Return (X, Y) of the center of cell containing provided text 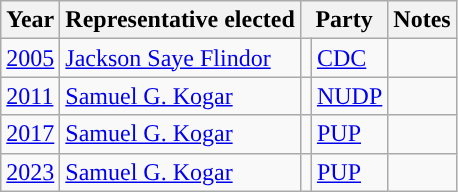
Jackson Saye Flindor (180, 58)
2023 (30, 172)
2011 (30, 96)
2005 (30, 58)
NUDP (349, 96)
2017 (30, 134)
Party (344, 20)
Representative elected (180, 20)
Notes (422, 20)
CDC (349, 58)
Year (30, 20)
